Find where the given text appears and provide that cell's center as (X, Y) coordinate. 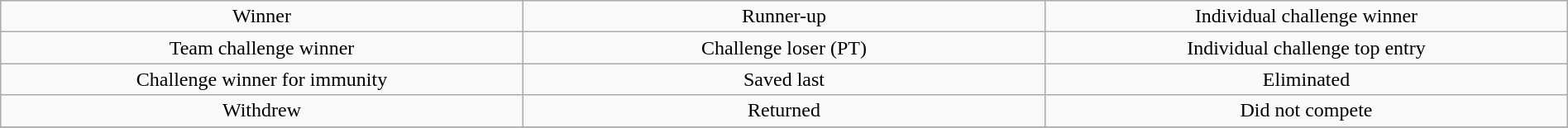
Challenge winner for immunity (262, 79)
Runner-up (784, 17)
Winner (262, 17)
Returned (784, 111)
Individual challenge top entry (1307, 48)
Did not compete (1307, 111)
Challenge loser (PT) (784, 48)
Team challenge winner (262, 48)
Eliminated (1307, 79)
Individual challenge winner (1307, 17)
Saved last (784, 79)
Withdrew (262, 111)
